Return the (x, y) coordinate for the center point of the cell that contains the specified text.  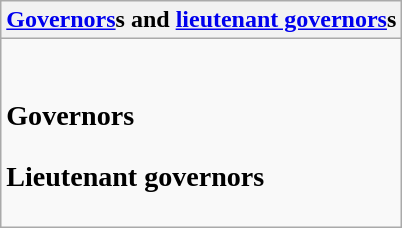
Governors Lieutenant governors (202, 133)
Governorss and lieutenant governorss (202, 20)
